From the cell containing the given text, extract its center point as (X, Y) coordinate. 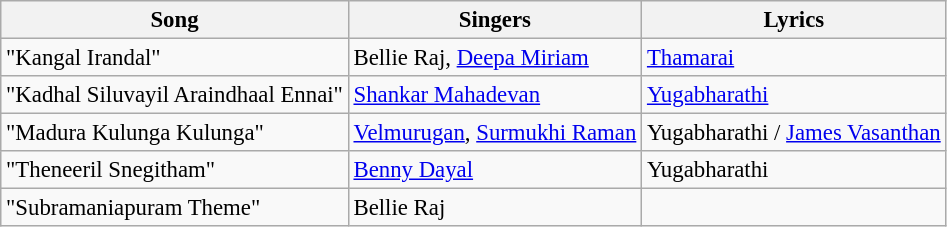
Singers (494, 20)
"Kangal Irandal" (174, 58)
Benny Dayal (494, 170)
"Madura Kulunga Kulunga" (174, 133)
Velmurugan, Surmukhi Raman (494, 133)
Bellie Raj, Deepa Miriam (494, 58)
"Theneeril Snegitham" (174, 170)
Lyrics (794, 20)
Song (174, 20)
Shankar Mahadevan (494, 95)
"Kadhal Siluvayil Araindhaal Ennai" (174, 95)
Bellie Raj (494, 208)
Thamarai (794, 58)
Yugabharathi / James Vasanthan (794, 133)
"Subramaniapuram Theme" (174, 208)
